Extract the (X, Y) coordinate from the center of the cell holding the provided text.  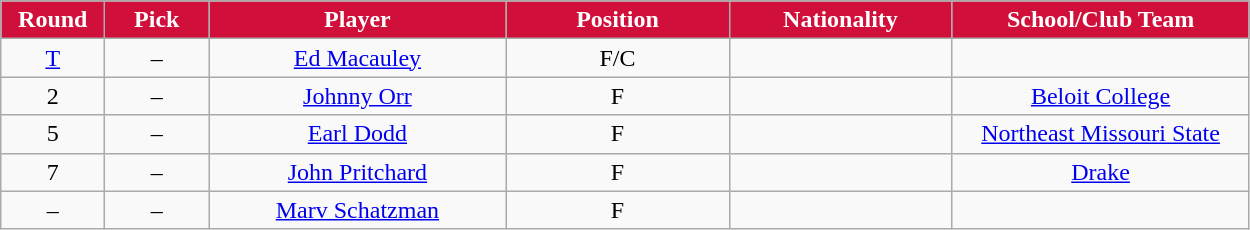
Marv Schatzman (358, 210)
Player (358, 20)
Pick (157, 20)
F/C (618, 58)
John Pritchard (358, 172)
Position (618, 20)
2 (53, 96)
Earl Dodd (358, 134)
Beloit College (1100, 96)
5 (53, 134)
T (53, 58)
Round (53, 20)
Drake (1100, 172)
7 (53, 172)
Nationality (840, 20)
Northeast Missouri State (1100, 134)
School/Club Team (1100, 20)
Ed Macauley (358, 58)
Johnny Orr (358, 96)
